From the cell containing the given text, extract its center point as [X, Y] coordinate. 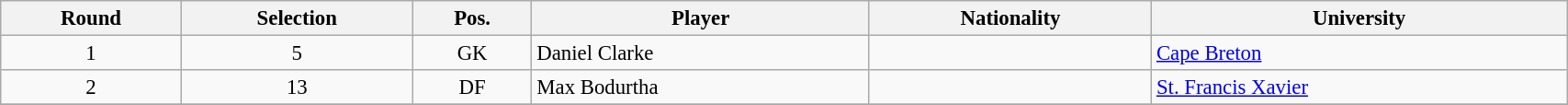
Cape Breton [1359, 53]
Daniel Clarke [700, 53]
St. Francis Xavier [1359, 87]
GK [472, 53]
Round [92, 18]
2 [92, 87]
Nationality [1010, 18]
Player [700, 18]
Selection [297, 18]
Pos. [472, 18]
Max Bodurtha [700, 87]
DF [472, 87]
1 [92, 53]
5 [297, 53]
13 [297, 87]
University [1359, 18]
